Extract the (X, Y) coordinate from the center of the cell holding the provided text.  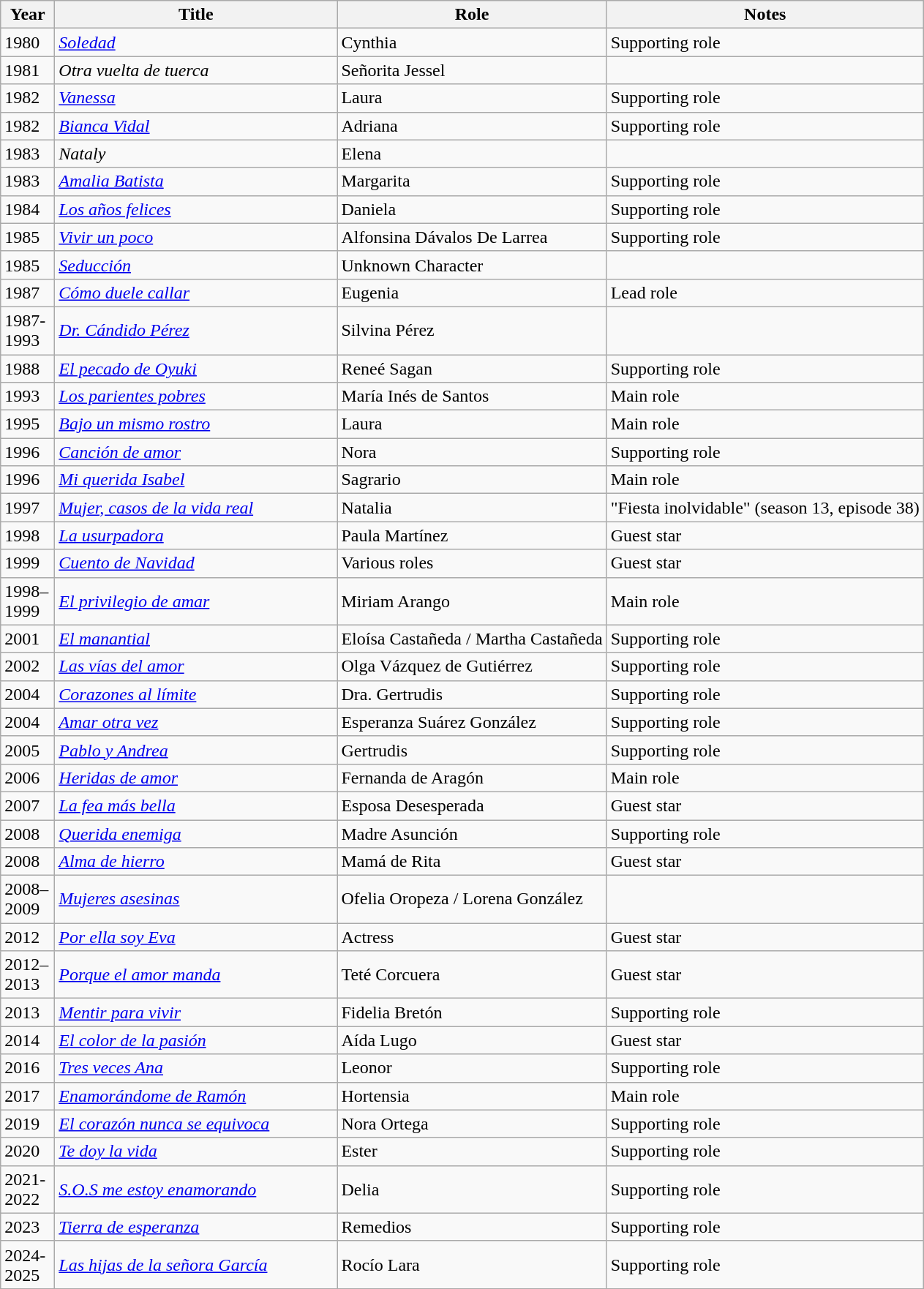
Nataly (196, 154)
Paula Martínez (472, 535)
Adriana (472, 126)
Fernanda de Aragón (472, 778)
Ester (472, 1151)
Teté Corcuera (472, 974)
1999 (28, 563)
Por ella soy Eva (196, 937)
Margarita (472, 181)
Vanessa (196, 98)
1997 (28, 508)
Fidelia Bretón (472, 1012)
Mi querida Isabel (196, 480)
Madre Asunción (472, 833)
Miriam Arango (472, 601)
Otra vuelta de tuerca (196, 70)
1995 (28, 424)
Ofelia Oropeza / Lorena González (472, 900)
Eugenia (472, 293)
Role (472, 15)
2008–2009 (28, 900)
Unknown Character (472, 265)
Las vías del amor (196, 666)
Canción de amor (196, 452)
Actress (472, 937)
2005 (28, 750)
2002 (28, 666)
Bianca Vidal (196, 126)
Las hijas de la señora García (196, 1264)
Remedios (472, 1227)
Alfonsina Dávalos De Larrea (472, 237)
Porque el amor manda (196, 974)
2001 (28, 639)
Olga Vázquez de Gutiérrez (472, 666)
2012–2013 (28, 974)
1987 (28, 293)
Natalia (472, 508)
1993 (28, 397)
Silvina Pérez (472, 331)
1980 (28, 42)
2006 (28, 778)
Title (196, 15)
2007 (28, 805)
Rocío Lara (472, 1264)
El color de la pasión (196, 1040)
Cynthia (472, 42)
Mujer, casos de la vida real (196, 508)
2014 (28, 1040)
Dra. Gertrudis (472, 694)
Nora Ortega (472, 1124)
2020 (28, 1151)
La usurpadora (196, 535)
Daniela (472, 209)
Nora (472, 452)
2017 (28, 1096)
1988 (28, 368)
Year (28, 15)
2013 (28, 1012)
2023 (28, 1227)
2021-2022 (28, 1190)
Alma de hierro (196, 862)
Mamá de Rita (472, 862)
1998 (28, 535)
Querida enemiga (196, 833)
Hortensia (472, 1096)
Eloísa Castañeda / Martha Castañeda (472, 639)
Mentir para vivir (196, 1012)
Cuento de Navidad (196, 563)
Esposa Desesperada (472, 805)
1998–1999 (28, 601)
Los parientes pobres (196, 397)
Vivir un poco (196, 237)
Notes (765, 15)
Tierra de esperanza (196, 1227)
Dr. Cándido Pérez (196, 331)
Seducción (196, 265)
Heridas de amor (196, 778)
Various roles (472, 563)
"Fiesta inolvidable" (season 13, episode 38) (765, 508)
Bajo un mismo rostro (196, 424)
Amalia Batista (196, 181)
Corazones al límite (196, 694)
El pecado de Oyuki (196, 368)
2019 (28, 1124)
Enamorándome de Ramón (196, 1096)
1981 (28, 70)
1984 (28, 209)
El manantial (196, 639)
Aída Lugo (472, 1040)
Los años felices (196, 209)
Delia (472, 1190)
María Inés de Santos (472, 397)
Señorita Jessel (472, 70)
Reneé Sagan (472, 368)
La fea más bella (196, 805)
Gertrudis (472, 750)
Te doy la vida (196, 1151)
Tres veces Ana (196, 1068)
El privilegio de amar (196, 601)
2012 (28, 937)
Pablo y Andrea (196, 750)
2024-2025 (28, 1264)
1987-1993 (28, 331)
S.O.S me estoy enamorando (196, 1190)
Sagrario (472, 480)
Elena (472, 154)
Mujeres asesinas (196, 900)
Amar otra vez (196, 722)
Lead role (765, 293)
Esperanza Suárez González (472, 722)
El corazón nunca se equivoca (196, 1124)
Cómo duele callar (196, 293)
2016 (28, 1068)
Soledad (196, 42)
Leonor (472, 1068)
